From the cell containing the given text, extract its center point as [X, Y] coordinate. 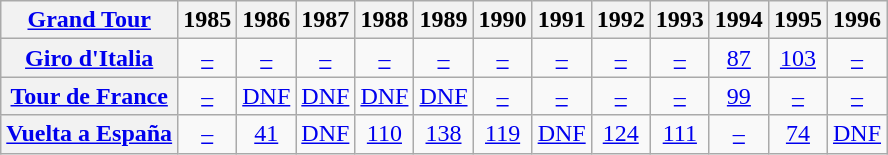
1990 [502, 20]
41 [266, 134]
1987 [326, 20]
111 [680, 134]
99 [738, 96]
Tour de France [90, 96]
1989 [444, 20]
1996 [856, 20]
1991 [562, 20]
74 [798, 134]
1988 [384, 20]
1992 [620, 20]
119 [502, 134]
138 [444, 134]
1994 [738, 20]
1995 [798, 20]
Grand Tour [90, 20]
1985 [208, 20]
1993 [680, 20]
110 [384, 134]
124 [620, 134]
1986 [266, 20]
Giro d'Italia [90, 58]
87 [738, 58]
103 [798, 58]
Vuelta a España [90, 134]
